Search for the cell housing the specified text and yield its [X, Y] center coordinate. 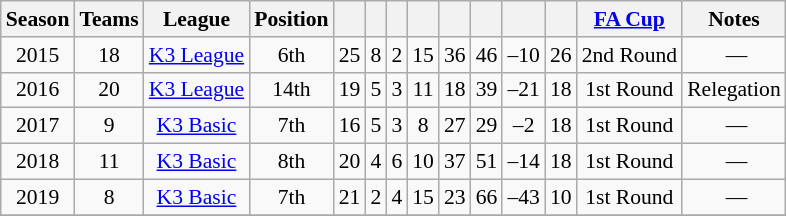
2018 [38, 162]
Relegation [734, 90]
Notes [734, 19]
37 [455, 162]
–43 [524, 197]
–21 [524, 90]
FA Cup [630, 19]
2nd Round [630, 55]
8th [291, 162]
–14 [524, 162]
2017 [38, 126]
–10 [524, 55]
23 [455, 197]
2016 [38, 90]
27 [455, 126]
Season [38, 19]
6 [396, 162]
Teams [108, 19]
26 [561, 55]
51 [487, 162]
29 [487, 126]
Position [291, 19]
21 [350, 197]
6th [291, 55]
2015 [38, 55]
–2 [524, 126]
2019 [38, 197]
League [196, 19]
25 [350, 55]
66 [487, 197]
39 [487, 90]
19 [350, 90]
46 [487, 55]
36 [455, 55]
16 [350, 126]
14th [291, 90]
9 [108, 126]
